Provide the (x, y) coordinate of the cell's center where the given text is located.  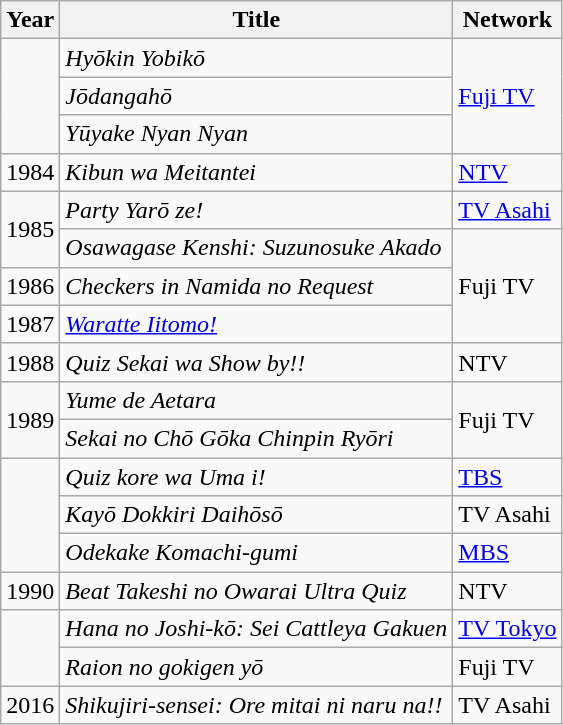
Sekai no Chō Gōka Chinpin Ryōri (256, 438)
Kayō Dokkiri Daihōsō (256, 515)
1990 (30, 591)
TBS (508, 477)
Shikujiri-sensei: Ore mitai ni naru na!! (256, 705)
1987 (30, 324)
1984 (30, 172)
Checkers in Namida no Request (256, 286)
1986 (30, 286)
Year (30, 20)
Osawagase Kenshi: Suzunosuke Akado (256, 248)
Yume de Aetara (256, 400)
Network (508, 20)
1989 (30, 419)
Party Yarō ze! (256, 210)
Title (256, 20)
1988 (30, 362)
Beat Takeshi no Owarai Ultra Quiz (256, 591)
Raion no gokigen yō (256, 667)
Hyōkin Yobikō (256, 58)
Yūyake Nyan Nyan (256, 134)
1985 (30, 229)
Odekake Komachi-gumi (256, 553)
Kibun wa Meitantei (256, 172)
2016 (30, 705)
TV Tokyo (508, 629)
Jōdangahō (256, 96)
Quiz kore wa Uma i! (256, 477)
Quiz Sekai wa Show by!! (256, 362)
MBS (508, 553)
Hana no Joshi-kō: Sei Cattleya Gakuen (256, 629)
Waratte Iitomo! (256, 324)
